From the cell containing the given text, extract its center point as [x, y] coordinate. 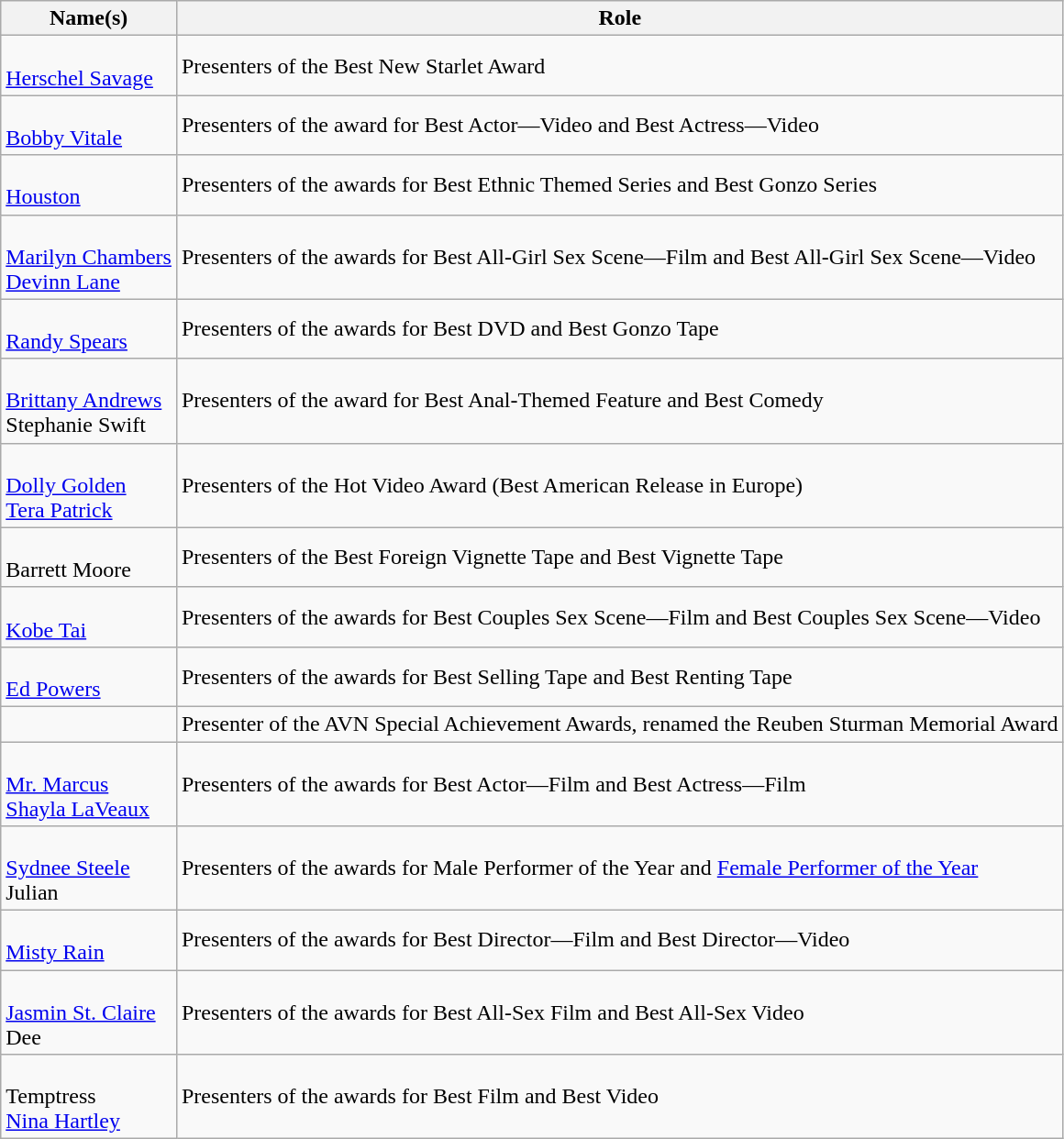
Presenters of the awards for Best Ethnic Themed Series and Best Gonzo Series [620, 185]
Mr. MarcusShayla LaVeaux [89, 783]
Ed Powers [89, 677]
Marilyn ChambersDevinn Lane [89, 257]
Presenters of the awards for Best All-Sex Film and Best All-Sex Video [620, 1012]
Presenters of the awards for Best Film and Best Video [620, 1097]
Presenters of the awards for Male Performer of the Year and Female Performer of the Year [620, 868]
Randy Spears [89, 328]
Houston [89, 185]
Presenters of the awards for Best DVD and Best Gonzo Tape [620, 328]
Name(s) [89, 18]
Role [620, 18]
Barrett Moore [89, 558]
Presenters of the Hot Video Award (Best American Release in Europe) [620, 485]
Presenters of the awards for Best Couples Sex Scene—Film and Best Couples Sex Scene—Video [620, 616]
Presenters of the awards for Best Director—Film and Best Director—Video [620, 941]
Brittany AndrewsStephanie Swift [89, 401]
Herschel Savage [89, 66]
Presenters of the award for Best Anal-Themed Feature and Best Comedy [620, 401]
Sydnee SteeleJulian [89, 868]
Presenters of the Best New Starlet Award [620, 66]
Presenters of the Best Foreign Vignette Tape and Best Vignette Tape [620, 558]
Bobby Vitale [89, 125]
Presenters of the awards for Best All-Girl Sex Scene—Film and Best All-Girl Sex Scene—Video [620, 257]
Presenters of the awards for Best Selling Tape and Best Renting Tape [620, 677]
Kobe Tai [89, 616]
Presenters of the awards for Best Actor—Film and Best Actress—Film [620, 783]
Presenters of the award for Best Actor—Video and Best Actress—Video [620, 125]
Misty Rain [89, 941]
TemptressNina Hartley [89, 1097]
Jasmin St. ClaireDee [89, 1012]
Dolly GoldenTera Patrick [89, 485]
Presenter of the AVN Special Achievement Awards, renamed the Reuben Sturman Memorial Award [620, 724]
